Locate the cell with the specified text and output its [X, Y] center coordinate. 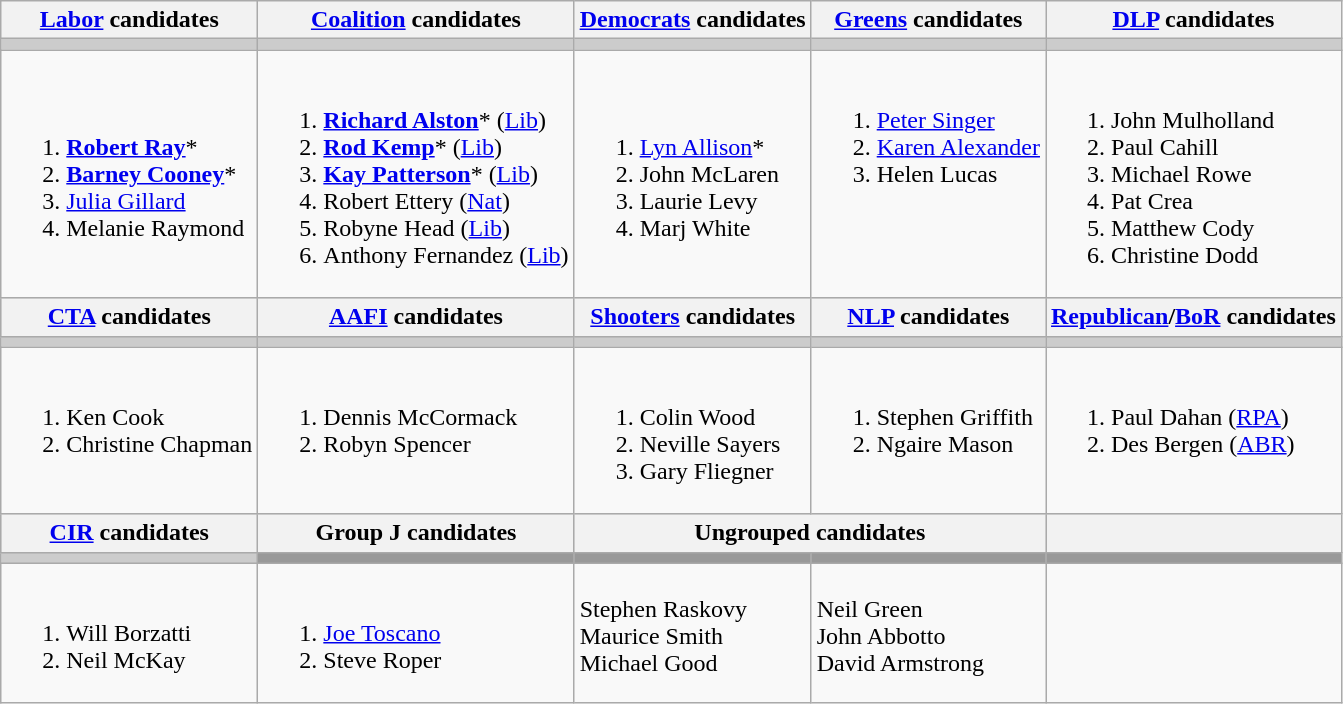
AAFI candidates [416, 317]
Group J candidates [416, 533]
Stephen GriffithNgaire Mason [928, 430]
Richard Alston* (Lib)Rod Kemp* (Lib)Kay Patterson* (Lib)Robert Ettery (Nat)Robyne Head (Lib)Anthony Fernandez (Lib) [416, 174]
Will BorzattiNeil McKay [130, 633]
Greens candidates [928, 20]
DLP candidates [1194, 20]
John MulhollandPaul CahillMichael RowePat CreaMatthew CodyChristine Dodd [1194, 174]
Coalition candidates [416, 20]
Labor candidates [130, 20]
CIR candidates [130, 533]
Joe ToscanoSteve Roper [416, 633]
Peter SingerKaren AlexanderHelen Lucas [928, 174]
CTA candidates [130, 317]
Ken CookChristine Chapman [130, 430]
Paul Dahan (RPA)Des Bergen (ABR) [1194, 430]
Robert Ray*Barney Cooney*Julia GillardMelanie Raymond [130, 174]
Ungrouped candidates [810, 533]
Lyn Allison*John McLarenLaurie LevyMarj White [692, 174]
Shooters candidates [692, 317]
Democrats candidates [692, 20]
Republican/BoR candidates [1194, 317]
NLP candidates [928, 317]
Neil Green John Abbotto David Armstrong [928, 633]
Stephen Raskovy Maurice Smith Michael Good [692, 633]
Colin WoodNeville SayersGary Fliegner [692, 430]
Dennis McCormackRobyn Spencer [416, 430]
